Determine the [x, y] coordinate at the center of the cell enclosing the given text.  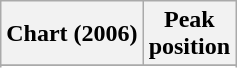
Chart (2006) [72, 34]
Peakposition [189, 34]
